Find where the given text appears and provide that cell's center as [x, y] coordinate. 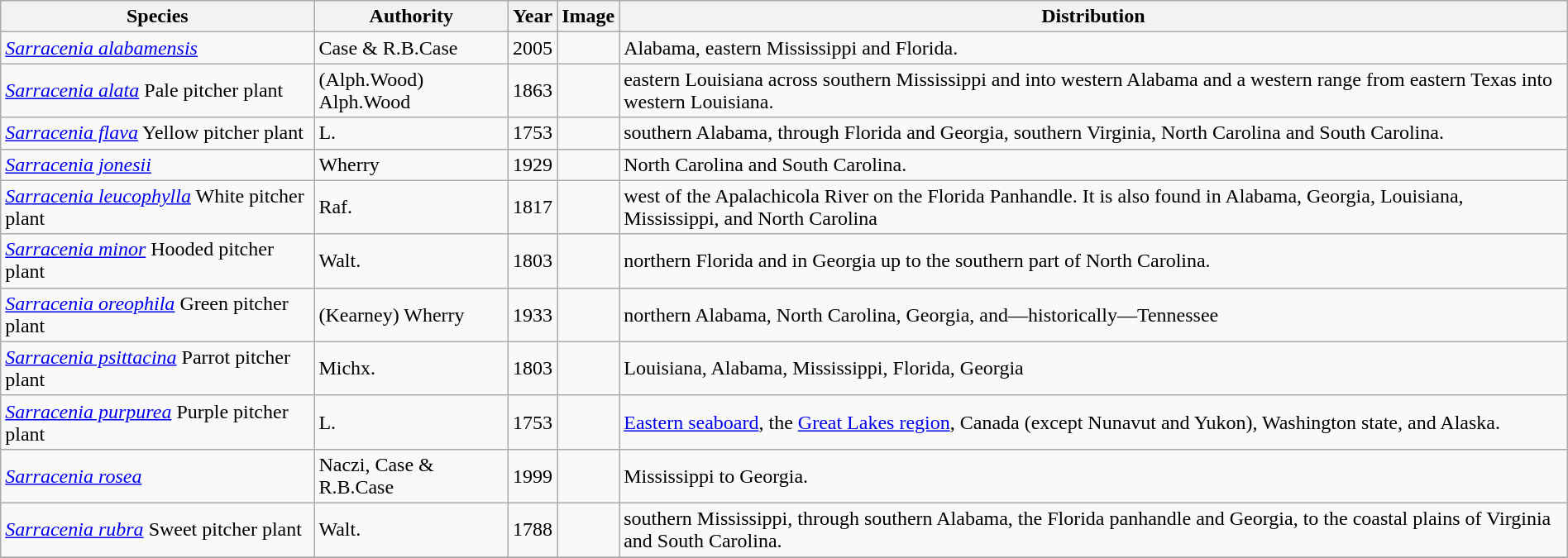
Eastern seaboard, the Great Lakes region, Canada (except Nunavut and Yukon), Washington state, and Alaska. [1093, 422]
west of the Apalachicola River on the Florida Panhandle. It is also found in Alabama, Georgia, Louisiana, Mississippi, and North Carolina [1093, 207]
(Kearney) Wherry [412, 314]
Alabama, eastern Mississippi and Florida. [1093, 48]
(Alph.Wood) Alph.Wood [412, 91]
Case & R.B.Case [412, 48]
1817 [533, 207]
1863 [533, 91]
2005 [533, 48]
northern Alabama, North Carolina, Georgia, and—historically—Tennessee [1093, 314]
Mississippi to Georgia. [1093, 476]
southern Mississippi, through southern Alabama, the Florida panhandle and Georgia, to the coastal plains of Virginia and South Carolina. [1093, 529]
Wherry [412, 165]
1933 [533, 314]
Sarracenia purpurea Purple pitcher plant [157, 422]
Authority [412, 17]
Sarracenia flava Yellow pitcher plant [157, 133]
Sarracenia oreophila Green pitcher plant [157, 314]
Sarracenia minor Hooded pitcher plant [157, 261]
1999 [533, 476]
Sarracenia rubra Sweet pitcher plant [157, 529]
northern Florida and in Georgia up to the southern part of North Carolina. [1093, 261]
North Carolina and South Carolina. [1093, 165]
Sarracenia rosea [157, 476]
Michx. [412, 369]
1788 [533, 529]
Louisiana, Alabama, Mississippi, Florida, Georgia [1093, 369]
Image [589, 17]
Raf. [412, 207]
eastern Louisiana across southern Mississippi and into western Alabama and a western range from eastern Texas into western Louisiana. [1093, 91]
1929 [533, 165]
Year [533, 17]
Naczi, Case & R.B.Case [412, 476]
Species [157, 17]
Sarracenia alabamensis [157, 48]
Distribution [1093, 17]
Sarracenia leucophylla White pitcher plant [157, 207]
Sarracenia jonesii [157, 165]
Sarracenia alata Pale pitcher plant [157, 91]
Sarracenia psittacina Parrot pitcher plant [157, 369]
southern Alabama, through Florida and Georgia, southern Virginia, North Carolina and South Carolina. [1093, 133]
